Extract the [X, Y] coordinate from the center of the cell holding the provided text.  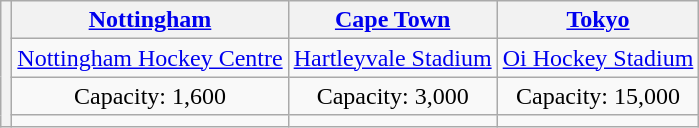
Capacity: 3,000 [392, 96]
Nottingham Hockey Centre [150, 58]
Oi Hockey Stadium [598, 58]
Nottingham [150, 20]
Capacity: 1,600 [150, 96]
Capacity: 15,000 [598, 96]
Cape Town [392, 20]
Hartleyvale Stadium [392, 58]
Tokyo [598, 20]
